Return (x, y) of the center of cell containing provided text 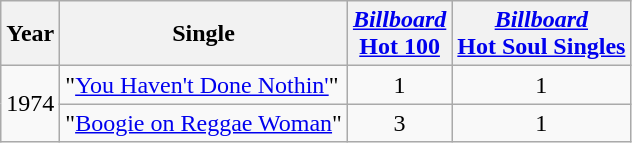
3 (399, 123)
"You Haven't Done Nothin'" (204, 85)
1974 (30, 104)
BillboardHot 100 (399, 34)
Single (204, 34)
"Boogie on Reggae Woman" (204, 123)
Year (30, 34)
BillboardHot Soul Singles (542, 34)
